For the text-containing cell, return its midpoint in [X, Y] coordinate format. 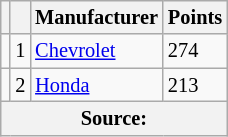
Chevrolet [96, 51]
Manufacturer [96, 17]
2 [20, 85]
274 [195, 51]
Honda [96, 85]
213 [195, 85]
1 [20, 51]
Points [195, 17]
Source: [114, 118]
